Search for the cell housing the specified text and yield its [x, y] center coordinate. 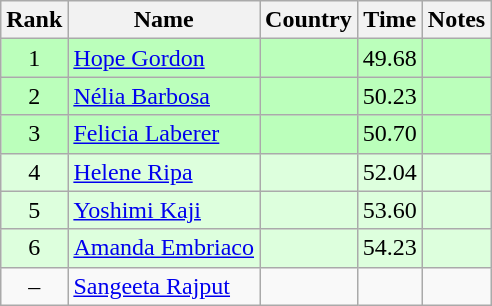
52.04 [390, 172]
Nélia Barbosa [164, 96]
49.68 [390, 58]
53.60 [390, 210]
54.23 [390, 248]
Name [164, 20]
2 [34, 96]
Hope Gordon [164, 58]
4 [34, 172]
1 [34, 58]
Amanda Embriaco [164, 248]
Yoshimi Kaji [164, 210]
Country [309, 20]
Time [390, 20]
50.23 [390, 96]
6 [34, 248]
Helene Ripa [164, 172]
Felicia Laberer [164, 134]
50.70 [390, 134]
Rank [34, 20]
– [34, 286]
Sangeeta Rajput [164, 286]
Notes [456, 20]
5 [34, 210]
3 [34, 134]
